Find where the given text appears and provide that cell's center as [x, y] coordinate. 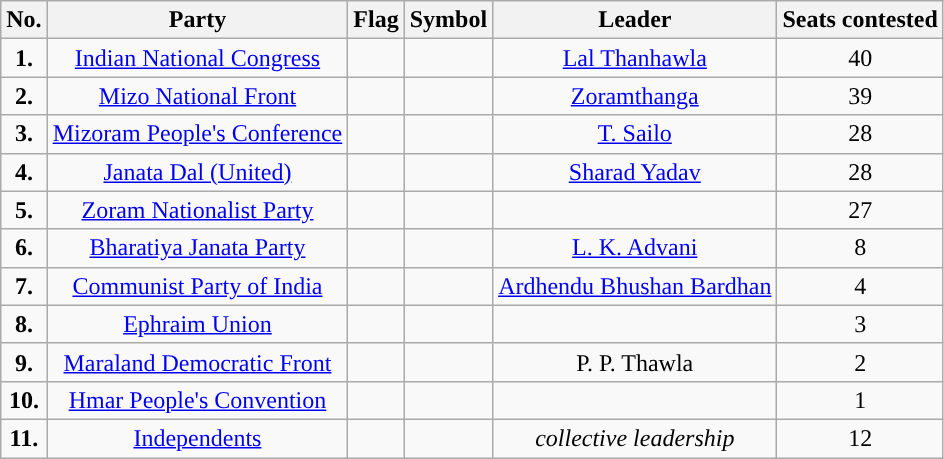
Maraland Democratic Front [198, 362]
3. [24, 134]
5. [24, 210]
collective leadership [635, 438]
10. [24, 400]
Leader [635, 20]
Ephraim Union [198, 324]
Communist Party of India [198, 286]
Sharad Yadav [635, 172]
Mizoram People's Conference [198, 134]
Independents [198, 438]
No. [24, 20]
P. P. Thawla [635, 362]
4 [860, 286]
2. [24, 96]
L. K. Advani [635, 248]
Zoramthanga [635, 96]
39 [860, 96]
Zoram Nationalist Party [198, 210]
Ardhendu Bhushan Bardhan [635, 286]
Indian National Congress [198, 58]
2 [860, 362]
Party [198, 20]
7. [24, 286]
3 [860, 324]
6. [24, 248]
1 [860, 400]
12 [860, 438]
11. [24, 438]
1. [24, 58]
8 [860, 248]
9. [24, 362]
Bharatiya Janata Party [198, 248]
T. Sailo [635, 134]
40 [860, 58]
27 [860, 210]
Flag [376, 20]
Janata Dal (United) [198, 172]
Lal Thanhawla [635, 58]
Mizo National Front [198, 96]
8. [24, 324]
Hmar People's Convention [198, 400]
Symbol [448, 20]
4. [24, 172]
Seats contested [860, 20]
